Search for the cell housing the specified text and yield its [X, Y] center coordinate. 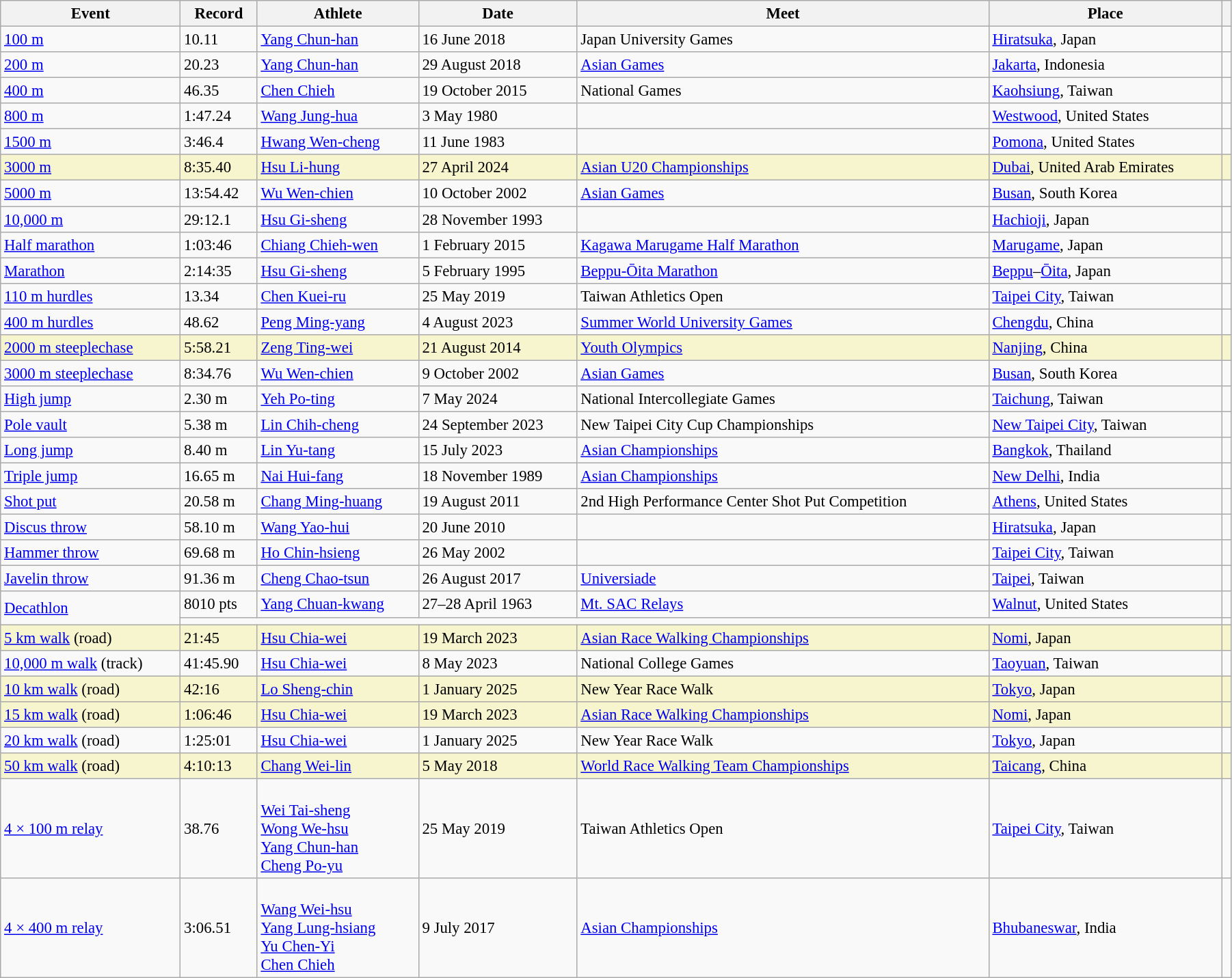
24 September 2023 [498, 424]
Javelin throw [90, 579]
5 February 1995 [498, 271]
91.36 m [219, 579]
Beppu-Ōita Marathon [783, 271]
5000 m [90, 193]
29:12.1 [219, 219]
10,000 m walk (track) [90, 663]
Wei Tai-shengWong We-hsuYang Chun-hanCheng Po-yu [338, 828]
Hwang Wen-cheng [338, 142]
Hachioji, Japan [1105, 219]
2.30 m [219, 399]
Zeng Ting-wei [338, 348]
11 June 1983 [498, 142]
200 m [90, 65]
16 June 2018 [498, 40]
5 km walk (road) [90, 638]
Dubai, United Arab Emirates [1105, 167]
400 m hurdles [90, 322]
8:34.76 [219, 373]
58.10 m [219, 528]
29 August 2018 [498, 65]
15 km walk (road) [90, 715]
Bhubaneswar, India [1105, 928]
15 July 2023 [498, 450]
48.62 [219, 322]
Chengdu, China [1105, 322]
20.23 [219, 65]
Place [1105, 14]
Taipei, Taiwan [1105, 579]
27–28 April 1963 [498, 605]
New Taipei City, Taiwan [1105, 424]
Shot put [90, 502]
10 October 2002 [498, 193]
1:25:01 [219, 740]
Taoyuan, Taiwan [1105, 663]
Walnut, United States [1105, 605]
Pole vault [90, 424]
2:14:35 [219, 271]
Athens, United States [1105, 502]
Yeh Po-ting [338, 399]
Beppu–Ōita, Japan [1105, 271]
3000 m steeplechase [90, 373]
800 m [90, 116]
Taichung, Taiwan [1105, 399]
5 May 2018 [498, 766]
Chen Chieh [338, 91]
8010 pts [219, 605]
4 × 400 m relay [90, 928]
Hsu Li-hung [338, 167]
Japan University Games [783, 40]
Chang Ming-huang [338, 502]
27 April 2024 [498, 167]
13:54.42 [219, 193]
National Intercollegiate Games [783, 399]
1:47.24 [219, 116]
Date [498, 14]
Ho Chin-hsieng [338, 553]
Asian U20 Championships [783, 167]
Youth Olympics [783, 348]
Athlete [338, 14]
Meet [783, 14]
3:06.51 [219, 928]
Summer World University Games [783, 322]
National College Games [783, 663]
21 August 2014 [498, 348]
42:16 [219, 689]
Marugame, Japan [1105, 245]
8 May 2023 [498, 663]
1 February 2015 [498, 245]
69.68 m [219, 553]
1:06:46 [219, 715]
19 October 2015 [498, 91]
Wang Yao-hui [338, 528]
Westwood, United States [1105, 116]
Half marathon [90, 245]
46.35 [219, 91]
10,000 m [90, 219]
4 August 2023 [498, 322]
Taicang, China [1105, 766]
Jakarta, Indonesia [1105, 65]
8.40 m [219, 450]
3 May 1980 [498, 116]
10.11 [219, 40]
100 m [90, 40]
9 July 2017 [498, 928]
Nai Hui-fang [338, 476]
16.65 m [219, 476]
New Taipei City Cup Championships [783, 424]
110 m hurdles [90, 296]
Wang Jung-hua [338, 116]
5.38 m [219, 424]
26 May 2002 [498, 553]
9 October 2002 [498, 373]
Chen Kuei-ru [338, 296]
38.76 [219, 828]
National Games [783, 91]
New Delhi, India [1105, 476]
2nd High Performance Center Shot Put Competition [783, 502]
19 August 2011 [498, 502]
Marathon [90, 271]
41:45.90 [219, 663]
High jump [90, 399]
50 km walk (road) [90, 766]
1:03:46 [219, 245]
5:58.21 [219, 348]
Universiade [783, 579]
28 November 1993 [498, 219]
3000 m [90, 167]
Long jump [90, 450]
Chang Wei-lin [338, 766]
Kagawa Marugame Half Marathon [783, 245]
Triple jump [90, 476]
Discus throw [90, 528]
World Race Walking Team Championships [783, 766]
26 August 2017 [498, 579]
20 km walk (road) [90, 740]
20 June 2010 [498, 528]
21:45 [219, 638]
Peng Ming-yang [338, 322]
10 km walk (road) [90, 689]
Lin Yu-tang [338, 450]
13.34 [219, 296]
Kaohsiung, Taiwan [1105, 91]
Mt. SAC Relays [783, 605]
18 November 1989 [498, 476]
Pomona, United States [1105, 142]
7 May 2024 [498, 399]
1500 m [90, 142]
Yang Chuan-kwang [338, 605]
4:10:13 [219, 766]
Event [90, 14]
Chiang Chieh-wen [338, 245]
Cheng Chao-tsun [338, 579]
3:46.4 [219, 142]
4 × 100 m relay [90, 828]
Wang Wei-hsuYang Lung-hsiangYu Chen-YiChen Chieh [338, 928]
2000 m steeplechase [90, 348]
Lo Sheng-chin [338, 689]
Lin Chih-cheng [338, 424]
Record [219, 14]
Hammer throw [90, 553]
8:35.40 [219, 167]
Bangkok, Thailand [1105, 450]
400 m [90, 91]
20.58 m [219, 502]
Decathlon [90, 608]
Nanjing, China [1105, 348]
